Return (x, y) of the center of cell containing provided text 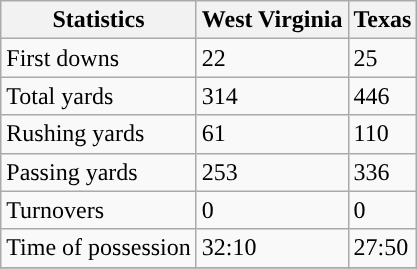
Time of possession (99, 248)
32:10 (272, 248)
446 (382, 96)
253 (272, 172)
27:50 (382, 248)
Statistics (99, 20)
West Virginia (272, 20)
Rushing yards (99, 134)
First downs (99, 58)
25 (382, 58)
314 (272, 96)
Total yards (99, 96)
22 (272, 58)
110 (382, 134)
Passing yards (99, 172)
Texas (382, 20)
61 (272, 134)
Turnovers (99, 210)
336 (382, 172)
